Detect which cell encompasses the target text, then output its (X, Y) center coordinate. 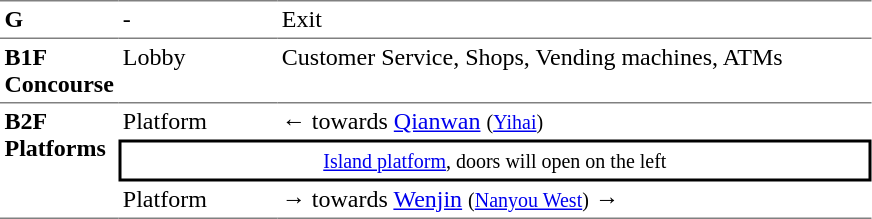
Customer Service, Shops, Vending machines, ATMs (574, 71)
B1FConcourse (59, 71)
- (198, 19)
Lobby (198, 71)
Platform (198, 122)
← towards Qianwan (Yihai) (574, 122)
Island platform, doors will open on the left (494, 161)
Exit (574, 19)
G (59, 19)
